Pinpoint the cell where the given text exists, returning its [x, y] midpoint coordinate. 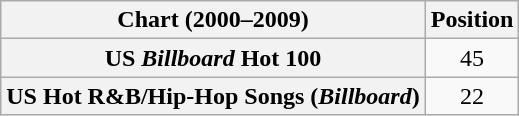
US Hot R&B/Hip-Hop Songs (Billboard) [213, 96]
Chart (2000–2009) [213, 20]
US Billboard Hot 100 [213, 58]
22 [472, 96]
45 [472, 58]
Position [472, 20]
